Provide the (x, y) coordinate of the cell's center where the given text is located.  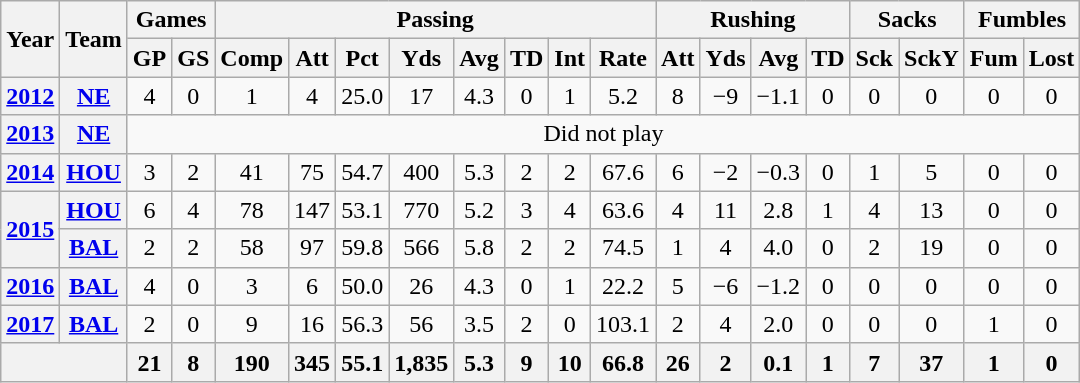
Sck (874, 58)
97 (312, 248)
4.0 (778, 248)
Did not play (603, 134)
Games (170, 20)
Lost (1051, 58)
3.5 (480, 324)
2017 (30, 324)
59.8 (362, 248)
SckY (931, 58)
Passing (436, 20)
−6 (726, 286)
5.8 (480, 248)
147 (312, 210)
Fum (994, 58)
2015 (30, 229)
41 (252, 172)
Pct (362, 58)
75 (312, 172)
25.0 (362, 96)
2012 (30, 96)
2016 (30, 286)
16 (312, 324)
67.6 (624, 172)
2.8 (778, 210)
10 (570, 362)
Int (570, 58)
0.1 (778, 362)
Team (94, 39)
54.7 (362, 172)
190 (252, 362)
−0.3 (778, 172)
Sacks (907, 20)
2014 (30, 172)
Year (30, 39)
63.6 (624, 210)
11 (726, 210)
17 (422, 96)
22.2 (624, 286)
2013 (30, 134)
103.1 (624, 324)
345 (312, 362)
2.0 (778, 324)
66.8 (624, 362)
770 (422, 210)
55.1 (362, 362)
−1.1 (778, 96)
566 (422, 248)
Comp (252, 58)
GS (194, 58)
−1.2 (778, 286)
7 (874, 362)
53.1 (362, 210)
37 (931, 362)
Rate (624, 58)
74.5 (624, 248)
−2 (726, 172)
1,835 (422, 362)
GP (149, 58)
−9 (726, 96)
13 (931, 210)
78 (252, 210)
50.0 (362, 286)
58 (252, 248)
21 (149, 362)
56.3 (362, 324)
Fumbles (1022, 20)
Rushing (754, 20)
19 (931, 248)
56 (422, 324)
400 (422, 172)
